Extract the [x, y] coordinate from the center of the cell holding the provided text.  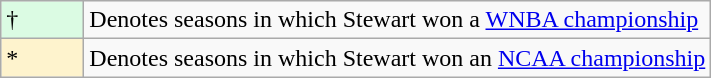
† [42, 20]
Denotes seasons in which Stewart won an NCAA championship [398, 58]
Denotes seasons in which Stewart won a WNBA championship [398, 20]
* [42, 58]
